Capture the cell that displays the provided text and extract its (x, y) central coordinate. 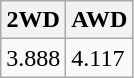
4.117 (100, 58)
3.888 (34, 58)
2WD (34, 20)
AWD (100, 20)
